For the text-containing cell, return its midpoint in (x, y) coordinate format. 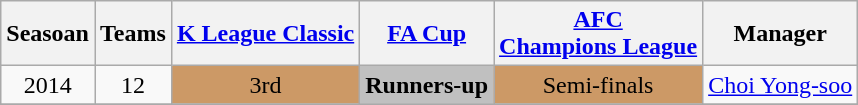
12 (132, 85)
Choi Yong-soo (780, 85)
2014 (48, 85)
AFCChampions League (598, 34)
K League Classic (265, 34)
Teams (132, 34)
Manager (780, 34)
Runners-up (427, 85)
Seasoan (48, 34)
3rd (265, 85)
FA Cup (427, 34)
Semi-finals (598, 85)
